Scan for the cell matching the given text and deliver its (x, y) coordinate at center. 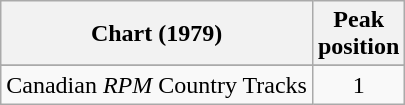
Chart (1979) (157, 34)
1 (358, 85)
Peakposition (358, 34)
Canadian RPM Country Tracks (157, 85)
